Find where the given text appears and provide that cell's center as [X, Y] coordinate. 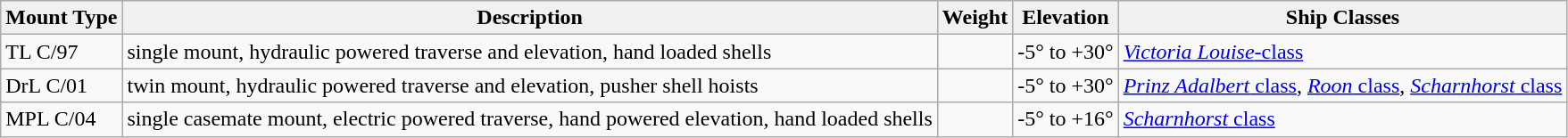
twin mount, hydraulic powered traverse and elevation, pusher shell hoists [530, 85]
DrL C/01 [62, 85]
Scharnhorst class [1342, 119]
MPL C/04 [62, 119]
Elevation [1066, 18]
TL C/97 [62, 52]
Prinz Adalbert class, Roon class, Scharnhorst class [1342, 85]
single mount, hydraulic powered traverse and elevation, hand loaded shells [530, 52]
-5° to +16° [1066, 119]
Victoria Louise-class [1342, 52]
Weight [975, 18]
Mount Type [62, 18]
Ship Classes [1342, 18]
single casemate mount, electric powered traverse, hand powered elevation, hand loaded shells [530, 119]
Description [530, 18]
